Locate the cell with the specified text and output its (X, Y) center coordinate. 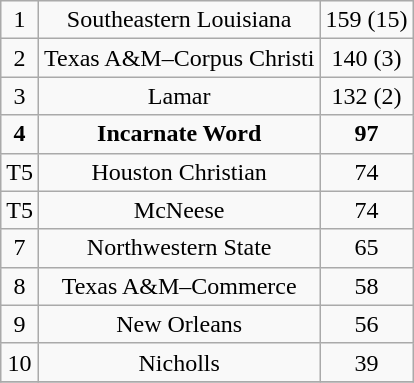
140 (3) (366, 58)
Houston Christian (178, 172)
Texas A&M–Corpus Christi (178, 58)
65 (366, 248)
Southeastern Louisiana (178, 20)
4 (20, 134)
7 (20, 248)
10 (20, 362)
56 (366, 324)
Nicholls (178, 362)
159 (15) (366, 20)
New Orleans (178, 324)
2 (20, 58)
3 (20, 96)
9 (20, 324)
Lamar (178, 96)
Incarnate Word (178, 134)
Northwestern State (178, 248)
39 (366, 362)
McNeese (178, 210)
97 (366, 134)
58 (366, 286)
8 (20, 286)
1 (20, 20)
Texas A&M–Commerce (178, 286)
132 (2) (366, 96)
